Provide the (x, y) coordinate of the cell's center where the given text is located.  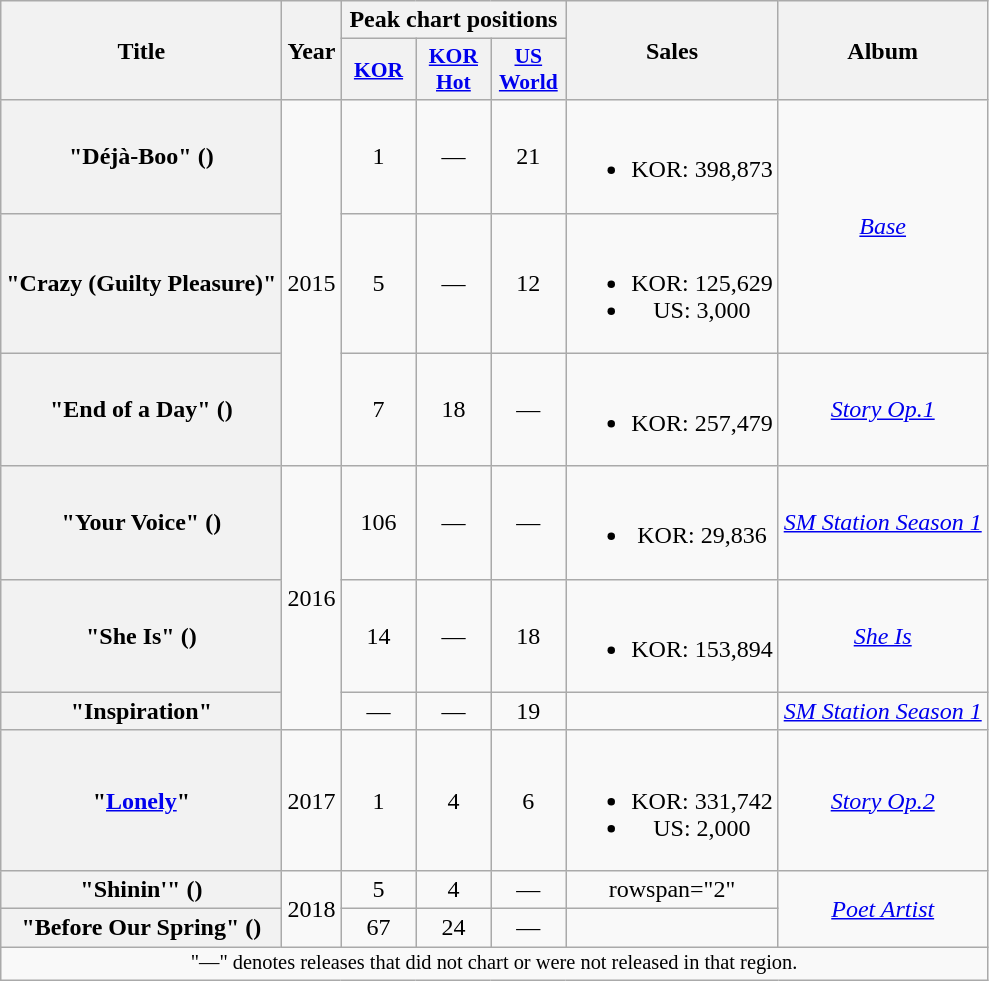
Peak chart positions (454, 20)
KOR: 29,836 (672, 522)
12 (528, 283)
"Your Voice" () (142, 522)
"Shinin'" () (142, 889)
14 (378, 636)
21 (528, 156)
"She Is" () (142, 636)
19 (528, 711)
rowspan="2" (672, 889)
106 (378, 522)
KOR: 331,742US: 2,000 (672, 800)
Poet Artist (882, 908)
USWorld (528, 70)
Story Op.1 (882, 410)
24 (454, 927)
"Déjà-Boo" () (142, 156)
"—" denotes releases that did not chart or were not released in that region. (494, 963)
KOR: 125,629US: 3,000 (672, 283)
Year (312, 50)
Base (882, 226)
KORHot (454, 70)
KOR: 398,873 (672, 156)
"Lonely" (142, 800)
2017 (312, 800)
2016 (312, 598)
7 (378, 410)
KOR: 257,479 (672, 410)
"Inspiration" (142, 711)
Sales (672, 50)
KOR (378, 70)
"End of a Day" () (142, 410)
Title (142, 50)
67 (378, 927)
6 (528, 800)
"Crazy (Guilty Pleasure)" (142, 283)
KOR: 153,894 (672, 636)
"Before Our Spring" () (142, 927)
She Is (882, 636)
2015 (312, 283)
Story Op.2 (882, 800)
Album (882, 50)
2018 (312, 908)
